For the text-containing cell, return its midpoint in (x, y) coordinate format. 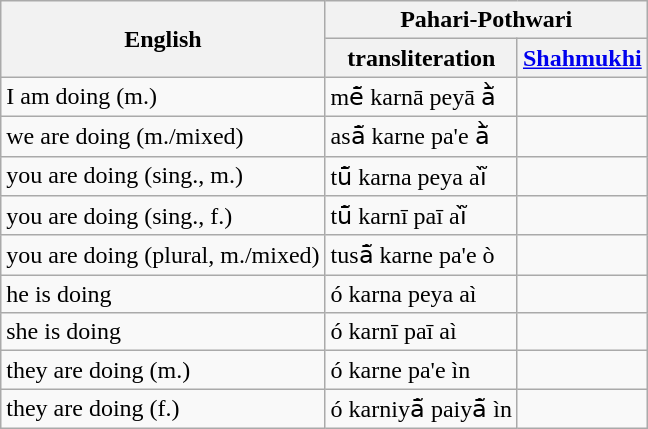
you are doing (sing., f.) (163, 216)
Shahmukhi (582, 58)
English (163, 39)
you are doing (sing., m.) (163, 176)
ó karnī paī aì (421, 332)
they are doing (f.) (163, 409)
we are doing (m./mixed) (163, 136)
ó karniyā̃ paiyā̃ ìn (421, 409)
mē̃ karnā peyā ā̃̀ (421, 97)
ó karna peya aì (421, 294)
Pahari-Pothwari (486, 20)
she is doing (163, 332)
tusā̃ karne pa'e ò (421, 255)
you are doing (plural, m./mixed) (163, 255)
asā̃ karne pa'e ā̃̀ (421, 136)
tū̃ karna peya aĩ̀ (421, 176)
ó karne pa'e ìn (421, 370)
they are doing (m.) (163, 370)
I am doing (m.) (163, 97)
tū̃ karnī paī aĩ̀ (421, 216)
he is doing (163, 294)
transliteration (421, 58)
